Capture the cell that displays the provided text and extract its [x, y] central coordinate. 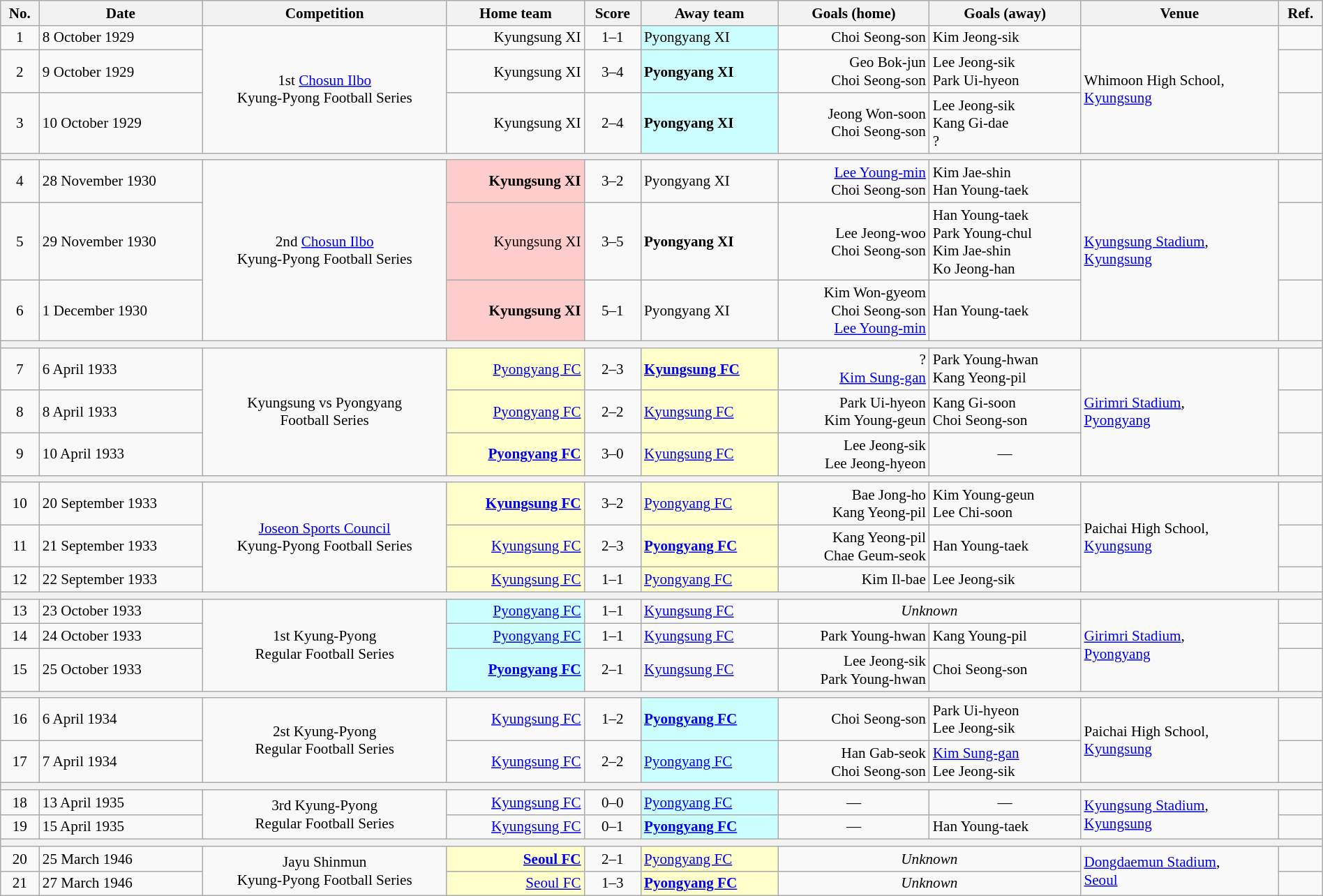
8 [20, 412]
4 [20, 181]
Geo Bok-jun Choi Seong-son [854, 71]
2–4 [613, 123]
3–5 [613, 241]
Jeong Won-soon Choi Seong-son [854, 123]
Lee Jeong-sik Lee Jeong-hyeon [854, 454]
Lee Young-min Choi Seong-son [854, 181]
3–0 [613, 454]
1 [20, 38]
27 March 1946 [121, 883]
Venue [1180, 13]
10 October 1929 [121, 123]
Kim Young-geun Lee Chi-soon [1005, 504]
Bae Jong-ho Kang Yeong-pil [854, 504]
3rd Kyung-PyongRegular Football Series [325, 815]
Date [121, 13]
Kim Jae-shin Han Young-taek [1005, 181]
2nd Chosun IlboKyung-Pyong Football Series [325, 250]
5–1 [613, 311]
7 [20, 368]
Park Ui-hyeon Kim Young-geun [854, 412]
Lee Jeong-sik [1005, 579]
11 [20, 546]
0–0 [613, 802]
7 April 1934 [121, 762]
Park Young-hwan [854, 636]
9 October 1929 [121, 71]
22 September 1933 [121, 579]
No. [20, 13]
8 October 1929 [121, 38]
0–1 [613, 826]
Kim Il-bae [854, 579]
Park Young-hwan Kang Yeong-pil [1005, 368]
2 [20, 71]
Kang Gi-soon Choi Seong-son [1005, 412]
18 [20, 802]
Kim Jeong-sik [1005, 38]
25 October 1933 [121, 670]
Goals (home) [854, 13]
Lee Jeong-sik Park Young-hwan [854, 670]
1–2 [613, 719]
6 April 1933 [121, 368]
29 November 1930 [121, 241]
24 October 1933 [121, 636]
8 April 1933 [121, 412]
21 September 1933 [121, 546]
3–4 [613, 71]
Kim Won-gyeom Choi Seong-son Lee Young-min [854, 311]
20 [20, 858]
Home team [515, 13]
2st Kyung-PyongRegular Football Series [325, 740]
10 [20, 504]
Han Gab-seok Choi Seong-son [854, 762]
Kyungsung vs PyongyangFootball Series [325, 412]
3 [20, 123]
1st Chosun IlboKyung-Pyong Football Series [325, 89]
1 December 1930 [121, 311]
Kim Sung-gan Lee Jeong-sik [1005, 762]
14 [20, 636]
Goals (away) [1005, 13]
21 [20, 883]
6 [20, 311]
? Kim Sung-gan [854, 368]
Dongdaemun Stadium,Seoul [1180, 871]
6 April 1934 [121, 719]
16 [20, 719]
Away team [709, 13]
Park Ui-hyeon Lee Jeong-sik [1005, 719]
Han Young-taek Park Young-chul Kim Jae-shin Ko Jeong-han [1005, 241]
Whimoon High School,Kyungsung [1180, 89]
Lee Jeong-woo Choi Seong-son [854, 241]
19 [20, 826]
Lee Jeong-sik Kang Gi-dae ? [1005, 123]
17 [20, 762]
Ref. [1301, 13]
9 [20, 454]
15 [20, 670]
10 April 1933 [121, 454]
Joseon Sports CouncilKyung-Pyong Football Series [325, 537]
13 April 1935 [121, 802]
1–3 [613, 883]
Kang Yeong-pil Chae Geum-seok [854, 546]
Jayu ShinmunKyung-Pyong Football Series [325, 871]
12 [20, 579]
25 March 1946 [121, 858]
5 [20, 241]
Lee Jeong-sik Park Ui-hyeon [1005, 71]
Score [613, 13]
1st Kyung-PyongRegular Football Series [325, 645]
13 [20, 611]
28 November 1930 [121, 181]
Kang Young-pil [1005, 636]
23 October 1933 [121, 611]
20 September 1933 [121, 504]
15 April 1935 [121, 826]
Competition [325, 13]
